Identify which cell holds the provided text, then report its [x, y] central coordinate. 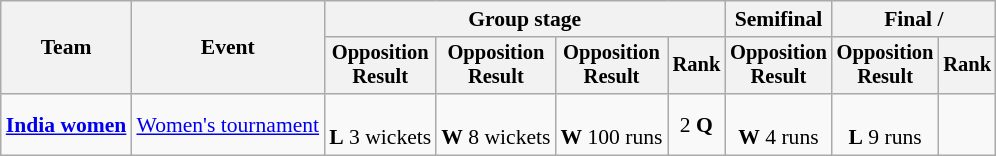
Semifinal [778, 19]
Group stage [524, 19]
W 4 runs [778, 124]
Final / [914, 19]
Women's tournament [228, 124]
L 3 wickets [380, 124]
Event [228, 48]
India women [66, 124]
L 9 runs [886, 124]
W 8 wickets [496, 124]
Team [66, 48]
2 Q [697, 124]
W 100 runs [611, 124]
